Detect which cell encompasses the target text, then output its (x, y) center coordinate. 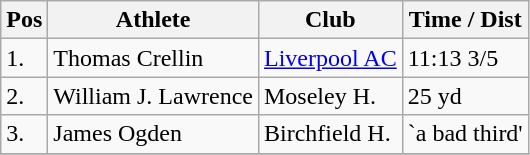
Club (330, 20)
1. (24, 58)
William J. Lawrence (154, 96)
Birchfield H. (330, 134)
Athlete (154, 20)
25 yd (465, 96)
11:13 3/5 (465, 58)
`a bad third' (465, 134)
James Ogden (154, 134)
Moseley H. (330, 96)
2. (24, 96)
Liverpool AC (330, 58)
Time / Dist (465, 20)
Pos (24, 20)
Thomas Crellin (154, 58)
3. (24, 134)
